Output the (x, y) coordinate of the center of the cell containing the given text.  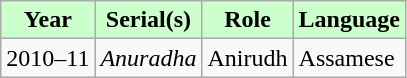
2010–11 (48, 58)
Year (48, 20)
Anirudh (248, 58)
Assamese (349, 58)
Serial(s) (148, 20)
Language (349, 20)
Role (248, 20)
Anuradha (148, 58)
